Scan for the cell matching the given text and deliver its (X, Y) coordinate at center. 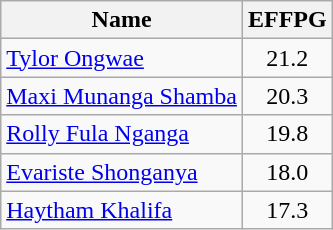
18.0 (287, 172)
Evariste Shonganya (122, 172)
Tylor Ongwae (122, 58)
Maxi Munanga Shamba (122, 96)
21.2 (287, 58)
EFFPG (287, 20)
17.3 (287, 210)
Name (122, 20)
Haytham Khalifa (122, 210)
19.8 (287, 134)
Rolly Fula Nganga (122, 134)
20.3 (287, 96)
